Capture the cell that displays the provided text and extract its (x, y) central coordinate. 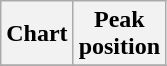
Chart (37, 34)
Peakposition (119, 34)
